Determine the [X, Y] coordinate at the center of the cell enclosing the given text.  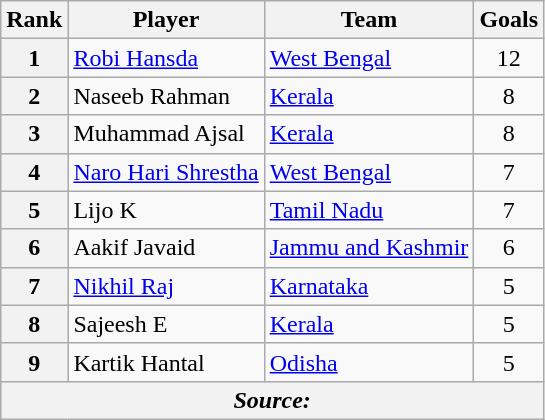
Rank [34, 20]
Nikhil Raj [166, 286]
Kartik Hantal [166, 362]
Tamil Nadu [369, 210]
1 [34, 58]
2 [34, 96]
Sajeesh E [166, 324]
Karnataka [369, 286]
12 [509, 58]
Muhammad Ajsal [166, 134]
9 [34, 362]
Goals [509, 20]
Naseeb Rahman [166, 96]
Jammu and Kashmir [369, 248]
3 [34, 134]
Aakif Javaid [166, 248]
4 [34, 172]
Team [369, 20]
Player [166, 20]
Naro Hari Shrestha [166, 172]
Odisha [369, 362]
Source: [272, 400]
Robi Hansda [166, 58]
Lijo K [166, 210]
